Scan for the cell matching the given text and deliver its [X, Y] coordinate at center. 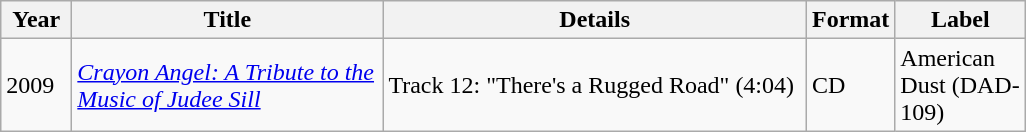
Crayon Angel: A Tribute to the Music of Judee Sill [228, 85]
CD [850, 85]
Year [36, 20]
American Dust (DAD-109) [960, 85]
2009 [36, 85]
Details [595, 20]
Label [960, 20]
Format [850, 20]
Title [228, 20]
Track 12: "There's a Rugged Road" (4:04) [595, 85]
